Detect which cell encompasses the target text, then output its (X, Y) center coordinate. 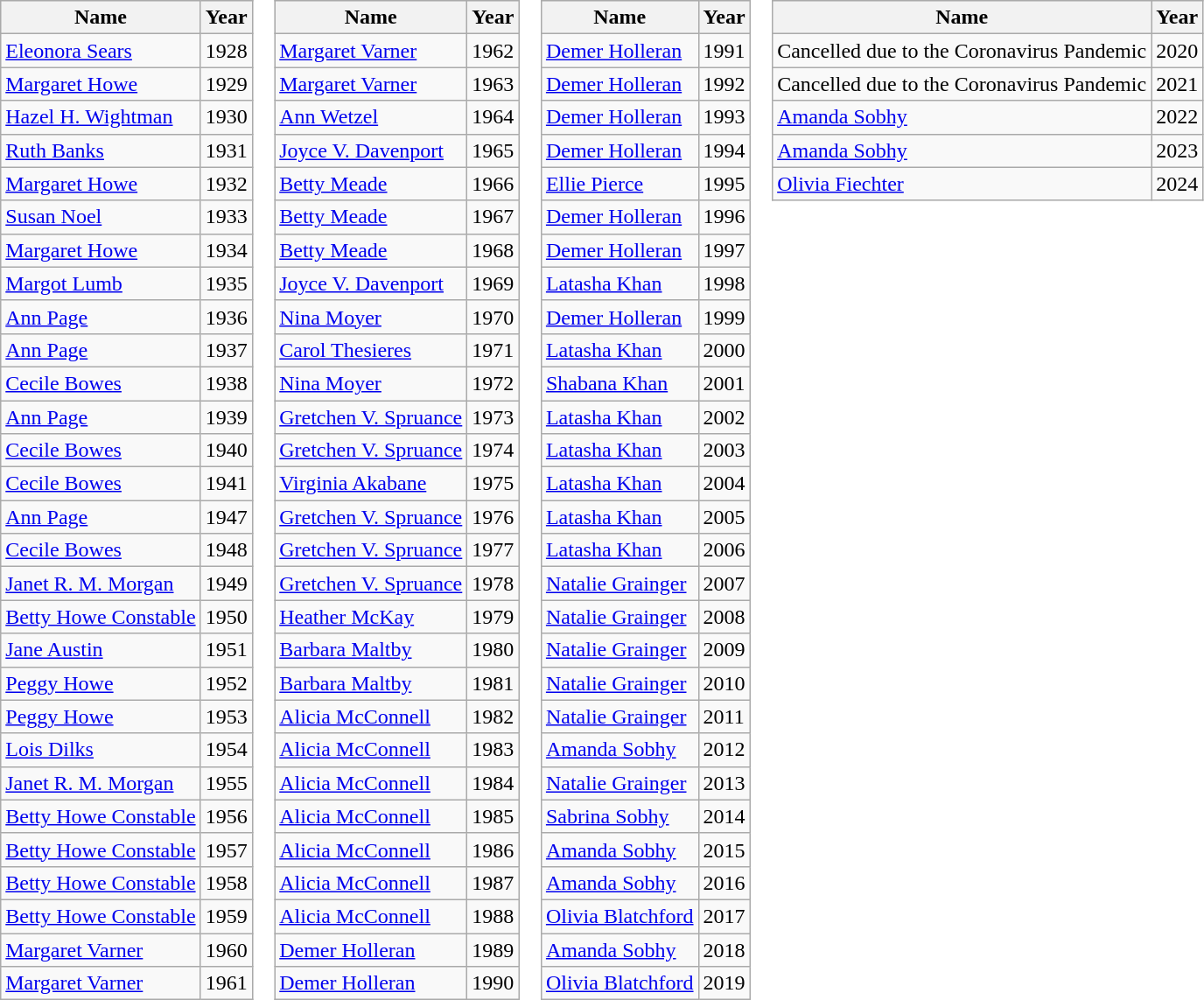
2013 (724, 783)
Virginia Akabane (371, 484)
1962 (493, 51)
1988 (493, 916)
2018 (724, 949)
1995 (724, 184)
Ellie Pierce (619, 184)
1935 (226, 283)
1970 (493, 317)
Jane Austin (101, 650)
2009 (724, 650)
2016 (724, 883)
1967 (493, 217)
1975 (493, 484)
2017 (724, 916)
2020 (1178, 51)
1968 (493, 250)
1987 (493, 883)
Ann Wetzel (371, 117)
1932 (226, 184)
2019 (724, 983)
1983 (493, 750)
1992 (724, 84)
1973 (493, 417)
2001 (724, 383)
1974 (493, 451)
1955 (226, 783)
1991 (724, 51)
1953 (226, 717)
2024 (1178, 184)
2014 (724, 816)
1990 (493, 983)
1940 (226, 451)
2022 (1178, 117)
Sabrina Sobhy (619, 816)
1939 (226, 417)
2011 (724, 717)
1976 (493, 517)
1964 (493, 117)
1952 (226, 683)
1969 (493, 283)
2012 (724, 750)
1984 (493, 783)
1936 (226, 317)
1928 (226, 51)
1985 (493, 816)
2002 (724, 417)
Lois Dilks (101, 750)
Carol Thesieres (371, 350)
Margot Lumb (101, 283)
1947 (226, 517)
1957 (226, 850)
1961 (226, 983)
1982 (493, 717)
1986 (493, 850)
1978 (493, 584)
2007 (724, 584)
Eleonora Sears (101, 51)
1996 (724, 217)
1933 (226, 217)
2023 (1178, 150)
1929 (226, 84)
1948 (226, 550)
1931 (226, 150)
1950 (226, 617)
2005 (724, 517)
1972 (493, 383)
1994 (724, 150)
1977 (493, 550)
1966 (493, 184)
Ruth Banks (101, 150)
1951 (226, 650)
2010 (724, 683)
2015 (724, 850)
1997 (724, 250)
Shabana Khan (619, 383)
1934 (226, 250)
Hazel H. Wightman (101, 117)
1993 (724, 117)
1999 (724, 317)
2000 (724, 350)
1930 (226, 117)
1958 (226, 883)
1960 (226, 949)
1959 (226, 916)
1979 (493, 617)
1938 (226, 383)
Olivia Fiechter (962, 184)
2006 (724, 550)
2008 (724, 617)
1941 (226, 484)
1937 (226, 350)
Susan Noel (101, 217)
2004 (724, 484)
1956 (226, 816)
1949 (226, 584)
2021 (1178, 84)
2003 (724, 451)
1971 (493, 350)
1980 (493, 650)
1954 (226, 750)
1965 (493, 150)
1981 (493, 683)
1963 (493, 84)
Heather McKay (371, 617)
1998 (724, 283)
1989 (493, 949)
